Capture the cell that displays the provided text and extract its [X, Y] central coordinate. 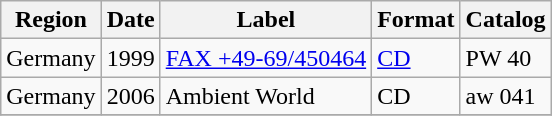
2006 [130, 96]
Ambient World [266, 96]
aw 041 [506, 96]
FAX +49-69/450464 [266, 58]
Region [51, 20]
1999 [130, 58]
Format [416, 20]
Date [130, 20]
Label [266, 20]
PW 40 [506, 58]
Catalog [506, 20]
